Return (x, y) of the center of cell containing provided text 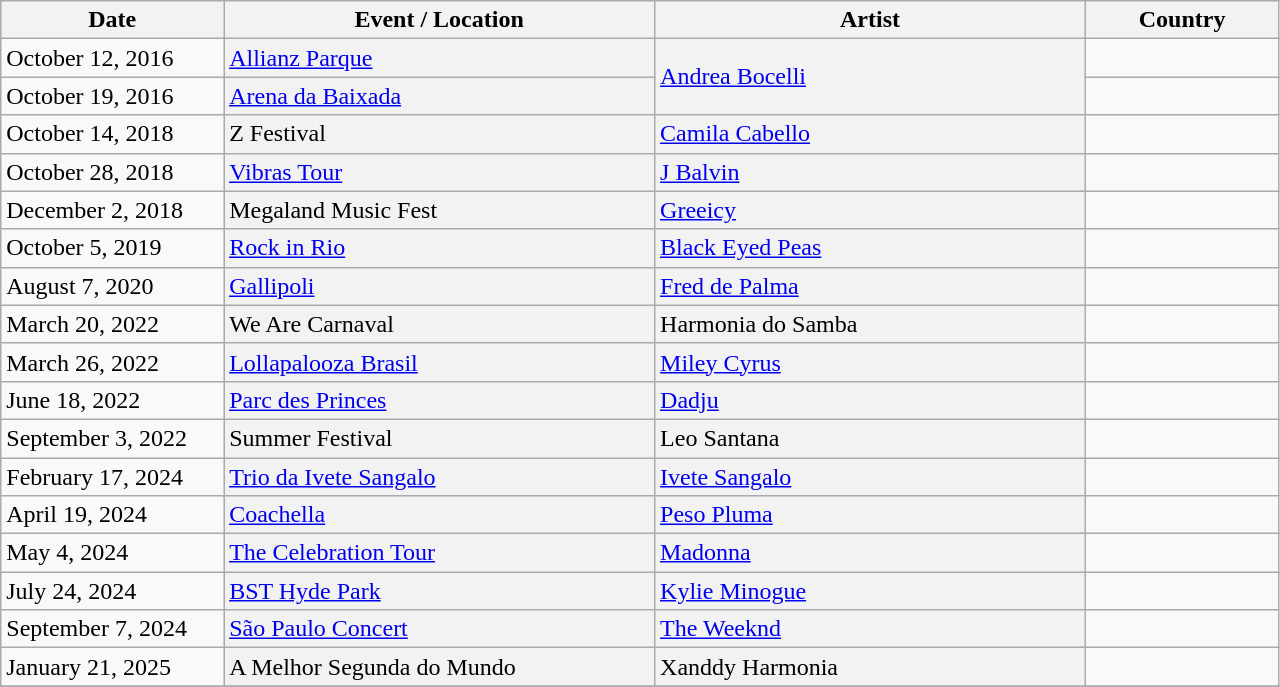
Peso Pluma (870, 515)
Rock in Rio (440, 248)
May 4, 2024 (112, 553)
Trio da Ivete Sangalo (440, 477)
Black Eyed Peas (870, 248)
J Balvin (870, 172)
February 17, 2024 (112, 477)
October 28, 2018 (112, 172)
Country (1182, 20)
Vibras Tour (440, 172)
Miley Cyrus (870, 362)
A Melhor Segunda do Mundo (440, 667)
October 12, 2016 (112, 58)
Lollapalooza Brasil (440, 362)
Camila Cabello (870, 134)
August 7, 2020 (112, 286)
Megaland Music Fest (440, 210)
October 14, 2018 (112, 134)
March 26, 2022 (112, 362)
We Are Carnaval (440, 324)
Gallipoli (440, 286)
Z Festival (440, 134)
Coachella (440, 515)
October 5, 2019 (112, 248)
Kylie Minogue (870, 591)
July 24, 2024 (112, 591)
São Paulo Concert (440, 629)
April 19, 2024 (112, 515)
Dadju (870, 400)
March 20, 2022 (112, 324)
The Weeknd (870, 629)
Arena da Baixada (440, 96)
BST Hyde Park (440, 591)
June 18, 2022 (112, 400)
Artist (870, 20)
October 19, 2016 (112, 96)
Date (112, 20)
December 2, 2018 (112, 210)
Event / Location (440, 20)
September 3, 2022 (112, 438)
Greeicy (870, 210)
Xanddy Harmonia (870, 667)
Leo Santana (870, 438)
Parc des Princes (440, 400)
Summer Festival (440, 438)
Ivete Sangalo (870, 477)
Allianz Parque (440, 58)
Fred de Palma (870, 286)
Harmonia do Samba (870, 324)
January 21, 2025 (112, 667)
Andrea Bocelli (870, 77)
Madonna (870, 553)
September 7, 2024 (112, 629)
The Celebration Tour (440, 553)
